Extract the [x, y] coordinate from the center of the cell holding the provided text.  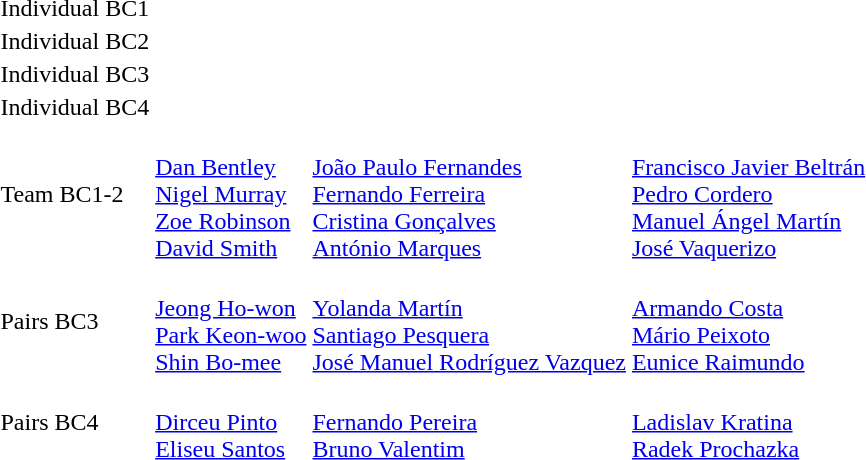
Yolanda Martín Santiago Pesquera José Manuel Rodríguez Vazquez [469, 322]
Dan Bentley Nigel Murray Zoe Robinson David Smith [231, 194]
Francisco Javier Beltrán Pedro Cordero Manuel Ángel Martín José Vaquerizo [748, 194]
Jeong Ho-won Park Keon-woo Shin Bo-mee [231, 322]
Armando Costa Mário Peixoto Eunice Raimundo [748, 322]
João Paulo Fernandes Fernando Ferreira Cristina Gonçalves António Marques [469, 194]
